Provide the [X, Y] coordinate of the cell's center where the given text is located.  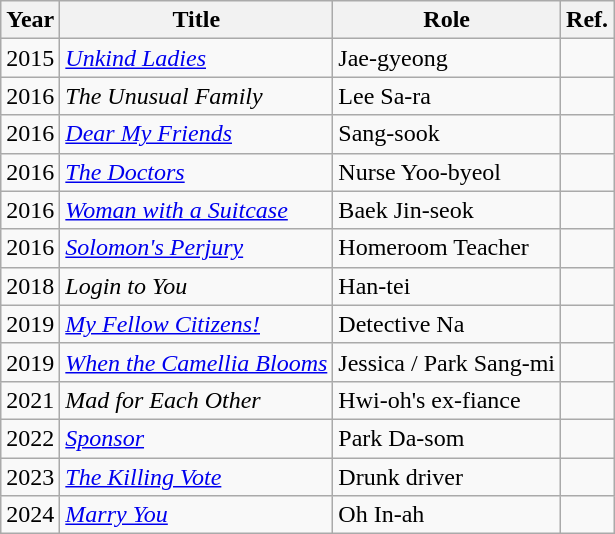
Sponsor [196, 438]
The Unusual Family [196, 96]
Role [447, 20]
Drunk driver [447, 477]
Jae-gyeong [447, 58]
Detective Na [447, 324]
Mad for Each Other [196, 400]
Homeroom Teacher [447, 248]
Jessica / Park Sang-mi [447, 362]
Hwi-oh's ex-fiance [447, 400]
Dear My Friends [196, 134]
Year [30, 20]
Marry You [196, 515]
Nurse Yoo-byeol [447, 172]
When the Camellia Blooms [196, 362]
Lee Sa-ra [447, 96]
2022 [30, 438]
Unkind Ladies [196, 58]
2018 [30, 286]
2023 [30, 477]
Sang-sook [447, 134]
2024 [30, 515]
Title [196, 20]
Park Da-som [447, 438]
The Doctors [196, 172]
2015 [30, 58]
Oh In-ah [447, 515]
Login to You [196, 286]
Ref. [588, 20]
My Fellow Citizens! [196, 324]
2021 [30, 400]
Baek Jin-seok [447, 210]
Solomon's Perjury [196, 248]
Woman with a Suitcase [196, 210]
Han-tei [447, 286]
The Killing Vote [196, 477]
